Find where the given text appears and provide that cell's center as [X, Y] coordinate. 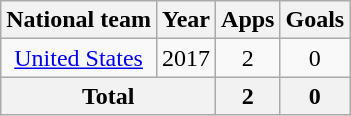
National team [79, 20]
Goals [315, 20]
Total [108, 96]
Apps [248, 20]
United States [79, 58]
Year [186, 20]
2017 [186, 58]
